Scan for the cell matching the given text and deliver its (X, Y) coordinate at center. 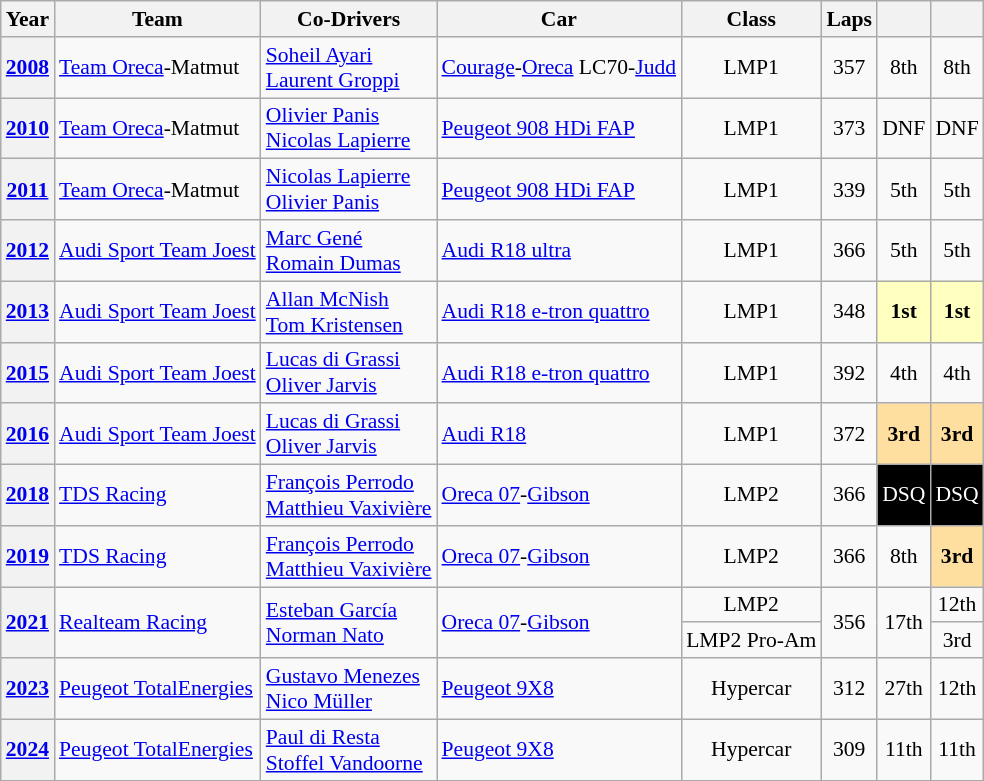
348 (849, 312)
2010 (28, 128)
2013 (28, 312)
2015 (28, 372)
356 (849, 622)
312 (849, 688)
2012 (28, 250)
Car (560, 19)
Nicolas Lapierre Olivier Panis (349, 190)
392 (849, 372)
2008 (28, 68)
2016 (28, 434)
372 (849, 434)
Laps (849, 19)
Marc Gené Romain Dumas (349, 250)
Gustavo Menezes Nico Müller (349, 688)
Class (751, 19)
2024 (28, 750)
Esteban García Norman Nato (349, 622)
Olivier Panis Nicolas Lapierre (349, 128)
2019 (28, 556)
339 (849, 190)
309 (849, 750)
2011 (28, 190)
Team (158, 19)
2018 (28, 496)
Paul di Resta Stoffel Vandoorne (349, 750)
357 (849, 68)
Audi R18 (560, 434)
Realteam Racing (158, 622)
2021 (28, 622)
LMP2 Pro-Am (751, 641)
Allan McNish Tom Kristensen (349, 312)
Courage-Oreca LC70-Judd (560, 68)
17th (904, 622)
Year (28, 19)
27th (904, 688)
Soheil Ayari Laurent Groppi (349, 68)
373 (849, 128)
Audi R18 ultra (560, 250)
Co-Drivers (349, 19)
2023 (28, 688)
